Provide the [x, y] coordinate of the cell's center where the given text is located.  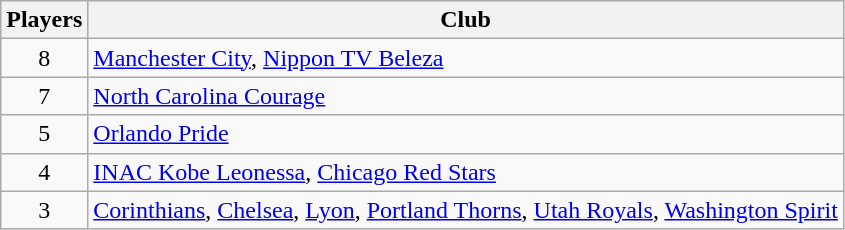
Corinthians, Chelsea, Lyon, Portland Thorns, Utah Royals, Washington Spirit [466, 210]
4 [44, 172]
7 [44, 96]
3 [44, 210]
INAC Kobe Leonessa, Chicago Red Stars [466, 172]
North Carolina Courage [466, 96]
Club [466, 20]
Players [44, 20]
5 [44, 134]
8 [44, 58]
Manchester City, Nippon TV Beleza [466, 58]
Orlando Pride [466, 134]
